Return the [x, y] coordinate for the center point of the cell that contains the specified text.  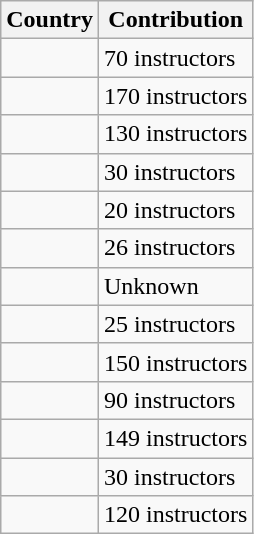
150 instructors [175, 362]
170 instructors [175, 96]
Contribution [175, 20]
Unknown [175, 286]
20 instructors [175, 210]
130 instructors [175, 134]
90 instructors [175, 400]
149 instructors [175, 438]
26 instructors [175, 248]
120 instructors [175, 515]
Country [50, 20]
70 instructors [175, 58]
25 instructors [175, 324]
